Find where the given text appears and provide that cell's center as [x, y] coordinate. 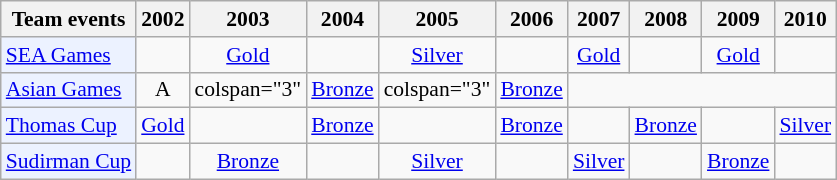
Thomas Cup [68, 126]
2007 [599, 19]
2008 [666, 19]
2006 [531, 19]
2010 [805, 19]
Sudirman Cup [68, 162]
2004 [342, 19]
2003 [248, 19]
A [162, 90]
Team events [68, 19]
2009 [738, 19]
SEA Games [68, 55]
2002 [162, 19]
Asian Games [68, 90]
2005 [438, 19]
